Pinpoint the cell where the given text exists, returning its [X, Y] midpoint coordinate. 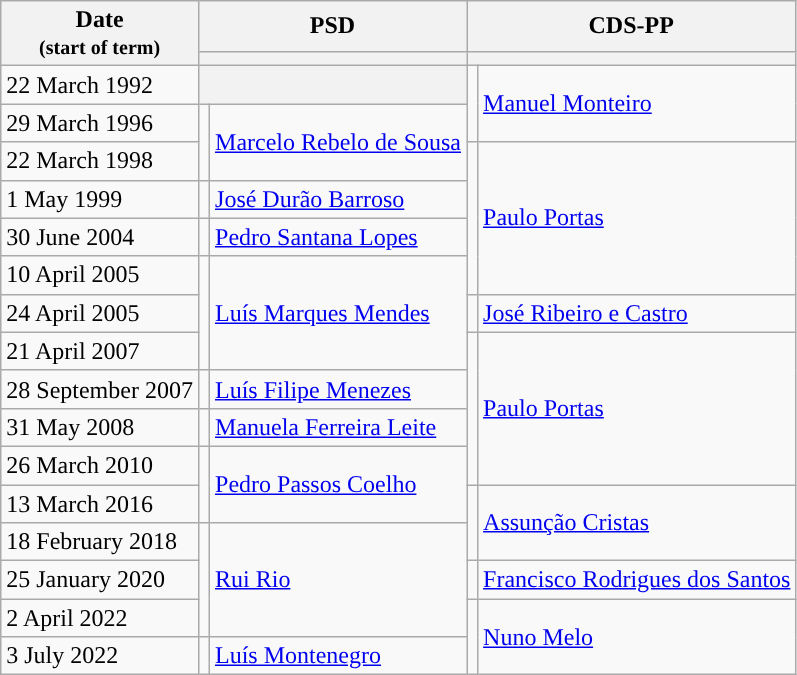
Pedro Santana Lopes [338, 237]
Assunção Cristas [637, 522]
31 May 2008 [100, 427]
1 May 1999 [100, 199]
Nuno Melo [637, 637]
22 March 1998 [100, 161]
22 March 1992 [100, 85]
29 March 1996 [100, 123]
CDS-PP [630, 26]
Luís Marques Mendes [338, 313]
Date(start of term) [100, 34]
Luís Montenegro [338, 656]
José Durão Barroso [338, 199]
Manuela Ferreira Leite [338, 427]
Francisco Rodrigues dos Santos [637, 580]
PSD [332, 26]
30 June 2004 [100, 237]
2 April 2022 [100, 618]
21 April 2007 [100, 351]
3 July 2022 [100, 656]
25 January 2020 [100, 580]
24 April 2005 [100, 313]
10 April 2005 [100, 275]
Manuel Monteiro [637, 104]
18 February 2018 [100, 542]
28 September 2007 [100, 389]
26 March 2010 [100, 465]
Marcelo Rebelo de Sousa [338, 142]
13 March 2016 [100, 503]
Rui Rio [338, 580]
José Ribeiro e Castro [637, 313]
Pedro Passos Coelho [338, 484]
Luís Filipe Menezes [338, 389]
